Output the (x, y) coordinate of the center of the cell containing the given text.  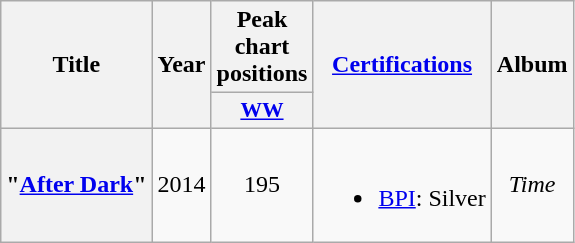
"After Dark" (76, 184)
Peak chart positions (262, 47)
195 (262, 184)
Year (182, 65)
Album (532, 65)
WW (262, 111)
Certifications (402, 65)
BPI: Silver (402, 184)
Title (76, 65)
2014 (182, 184)
Time (532, 184)
